Locate the cell with the specified text and output its (X, Y) center coordinate. 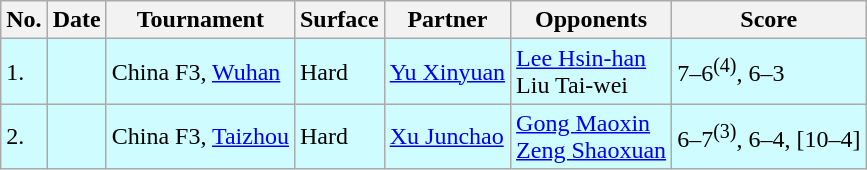
7–6(4), 6–3 (769, 72)
Opponents (592, 20)
China F3, Wuhan (200, 72)
Xu Junchao (447, 136)
Gong Maoxin Zeng Shaoxuan (592, 136)
Lee Hsin-han Liu Tai-wei (592, 72)
Score (769, 20)
Tournament (200, 20)
Date (76, 20)
China F3, Taizhou (200, 136)
6–7(3), 6–4, [10–4] (769, 136)
1. (24, 72)
Partner (447, 20)
Yu Xinyuan (447, 72)
2. (24, 136)
No. (24, 20)
Surface (339, 20)
